Locate the cell with the specified text and output its (x, y) center coordinate. 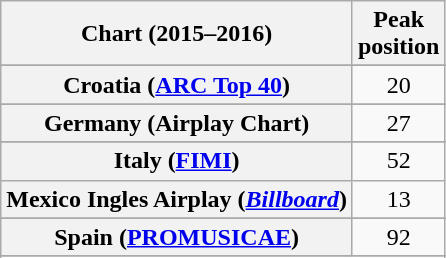
Germany (Airplay Chart) (177, 123)
Chart (2015–2016) (177, 34)
Peakposition (398, 34)
52 (398, 161)
Spain (PROMUSICAE) (177, 237)
20 (398, 85)
Mexico Ingles Airplay (Billboard) (177, 199)
Croatia (ARC Top 40) (177, 85)
Italy (FIMI) (177, 161)
13 (398, 199)
92 (398, 237)
27 (398, 123)
